For the text-containing cell, return its midpoint in (X, Y) coordinate format. 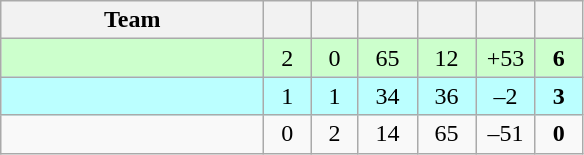
34 (388, 96)
36 (446, 96)
14 (388, 134)
6 (558, 58)
3 (558, 96)
+53 (506, 58)
–51 (506, 134)
12 (446, 58)
Team (132, 20)
–2 (506, 96)
